Return the [x, y] coordinate for the center point of the cell that contains the specified text.  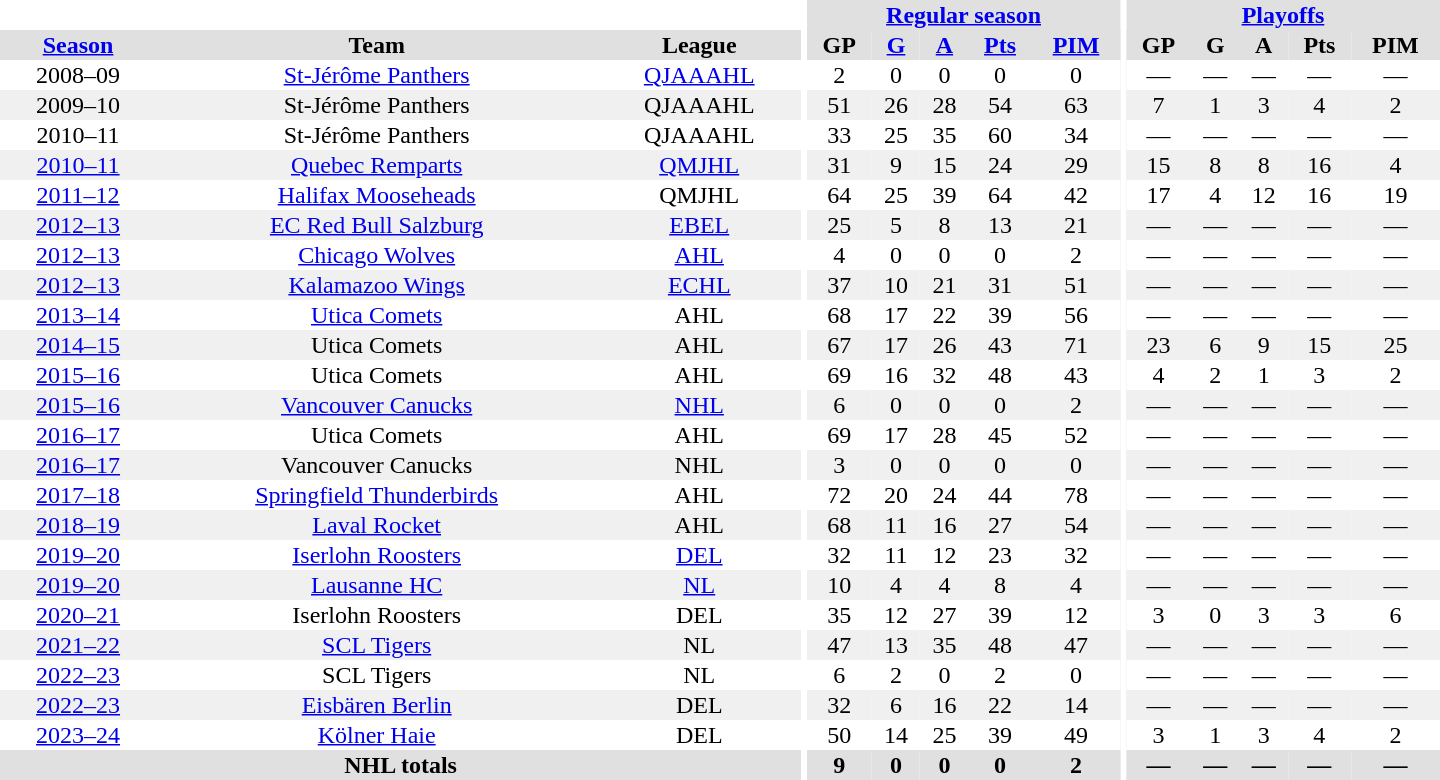
5 [896, 225]
Regular season [964, 15]
71 [1076, 345]
78 [1076, 495]
Playoffs [1283, 15]
33 [840, 135]
45 [1000, 435]
NHL totals [400, 765]
2017–18 [78, 495]
52 [1076, 435]
29 [1076, 165]
56 [1076, 315]
49 [1076, 735]
2021–22 [78, 645]
2023–24 [78, 735]
Quebec Remparts [376, 165]
Team [376, 45]
42 [1076, 195]
2018–19 [78, 525]
EBEL [699, 225]
19 [1396, 195]
Chicago Wolves [376, 255]
Season [78, 45]
2009–10 [78, 105]
2011–12 [78, 195]
72 [840, 495]
2020–21 [78, 615]
60 [1000, 135]
Laval Rocket [376, 525]
20 [896, 495]
Eisbären Berlin [376, 705]
League [699, 45]
2013–14 [78, 315]
ECHL [699, 285]
Kalamazoo Wings [376, 285]
67 [840, 345]
EC Red Bull Salzburg [376, 225]
Kölner Haie [376, 735]
7 [1158, 105]
37 [840, 285]
Springfield Thunderbirds [376, 495]
50 [840, 735]
44 [1000, 495]
Halifax Mooseheads [376, 195]
2008–09 [78, 75]
2014–15 [78, 345]
63 [1076, 105]
34 [1076, 135]
Lausanne HC [376, 585]
